Provide the [X, Y] coordinate of the cell's center where the given text is located.  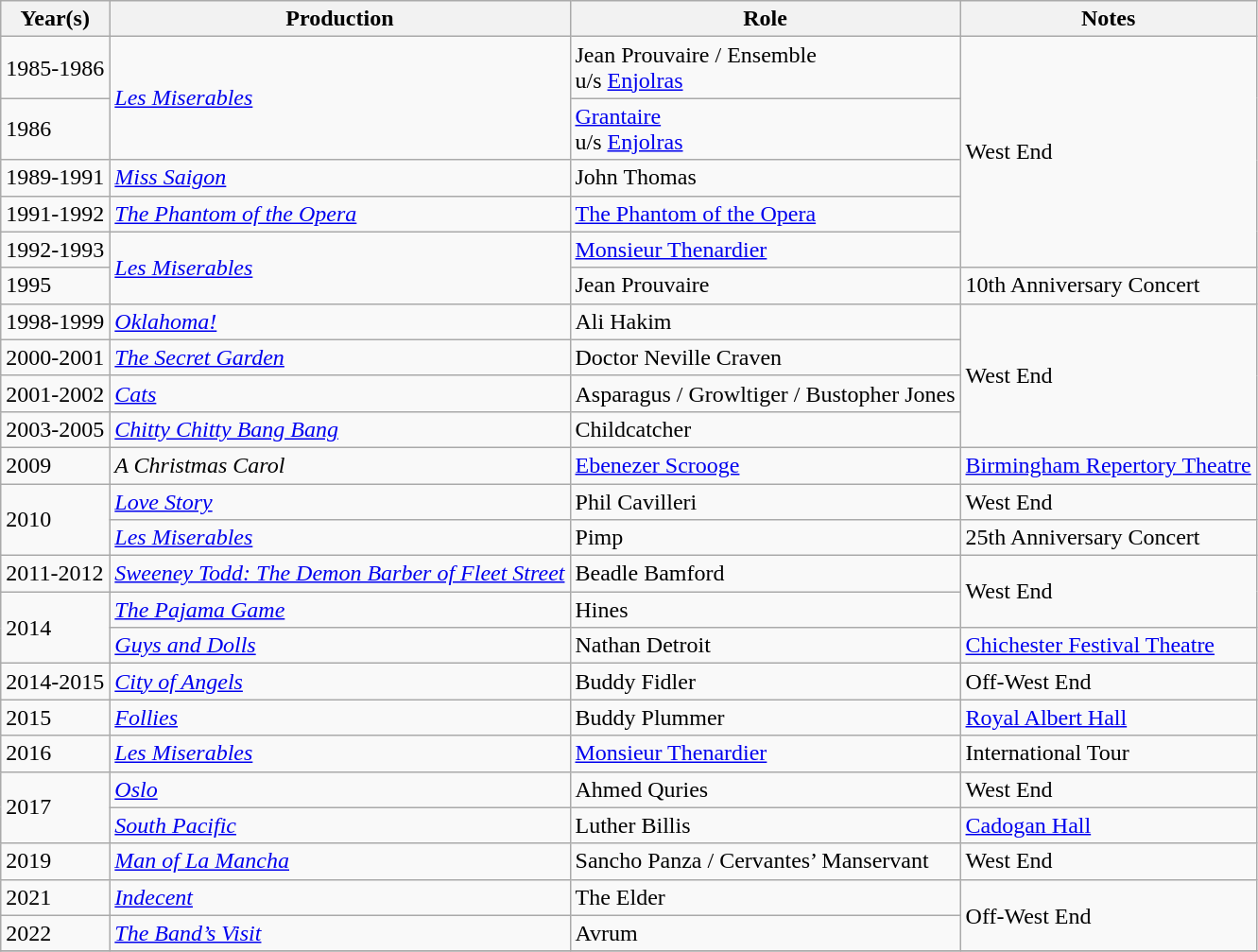
Oklahoma! [340, 321]
Jean Prouvaire / Ensembleu/s Enjolras [766, 68]
Ebenezer Scrooge [766, 465]
Ali Hakim [766, 321]
A Christmas Carol [340, 465]
Doctor Neville Craven [766, 357]
The Secret Garden [340, 357]
2017 [55, 807]
Jean Prouvaire [766, 286]
Grantaireu/s Enjolras [766, 129]
Follies [340, 718]
Beadle Bamford [766, 574]
Avrum [766, 933]
2000-2001 [55, 357]
Cadogan Hall [1108, 825]
Royal Albert Hall [1108, 718]
Ahmed Quries [766, 789]
1986 [55, 129]
2022 [55, 933]
1985-1986 [55, 68]
1998-1999 [55, 321]
Buddy Plummer [766, 718]
Sweeney Todd: The Demon Barber of Fleet Street [340, 574]
Role [766, 19]
Phil Cavilleri [766, 502]
2010 [55, 520]
Indecent [340, 897]
1989-1991 [55, 178]
Chichester Festival Theatre [1108, 646]
Year(s) [55, 19]
25th Anniversary Concert [1108, 538]
Pimp [766, 538]
Sancho Panza / Cervantes’ Manservant [766, 861]
2009 [55, 465]
Childcatcher [766, 429]
Cats [340, 393]
Nathan Detroit [766, 646]
2001-2002 [55, 393]
Notes [1108, 19]
2003-2005 [55, 429]
Oslo [340, 789]
Guys and Dolls [340, 646]
Miss Saigon [340, 178]
John Thomas [766, 178]
Birmingham Repertory Theatre [1108, 465]
Love Story [340, 502]
1992-1993 [55, 250]
2015 [55, 718]
1991-1992 [55, 214]
2019 [55, 861]
2021 [55, 897]
Chitty Chitty Bang Bang [340, 429]
Buddy Fidler [766, 682]
South Pacific [340, 825]
2014 [55, 628]
International Tour [1108, 753]
2014-2015 [55, 682]
10th Anniversary Concert [1108, 286]
Hines [766, 610]
Asparagus / Growltiger / Bustopher Jones [766, 393]
Luther Billis [766, 825]
2016 [55, 753]
City of Angels [340, 682]
The Elder [766, 897]
Man of La Mancha [340, 861]
2011-2012 [55, 574]
The Pajama Game [340, 610]
Production [340, 19]
The Band’s Visit [340, 933]
1995 [55, 286]
